Find where the given text appears and provide that cell's center as [X, Y] coordinate. 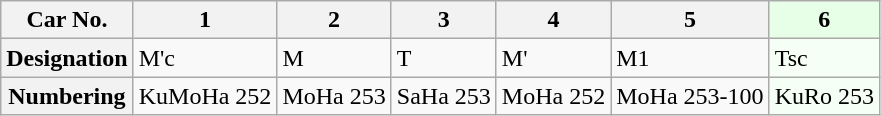
Tsc [824, 58]
2 [334, 20]
M1 [690, 58]
MoHa 253-100 [690, 96]
Numbering [67, 96]
M' [553, 58]
MoHa 253 [334, 96]
Car No. [67, 20]
MoHa 252 [553, 96]
M'c [205, 58]
1 [205, 20]
SaHa 253 [444, 96]
5 [690, 20]
T [444, 58]
6 [824, 20]
KuRo 253 [824, 96]
4 [553, 20]
KuMoHa 252 [205, 96]
3 [444, 20]
M [334, 58]
Designation [67, 58]
